Return (X, Y) of the center of cell containing provided text 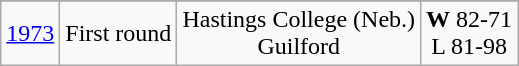
Hastings College (Neb.) Guilford (299, 34)
W 82-71 L 81-98 (470, 34)
1973 (30, 34)
First round (118, 34)
